For the text-containing cell, return its midpoint in [x, y] coordinate format. 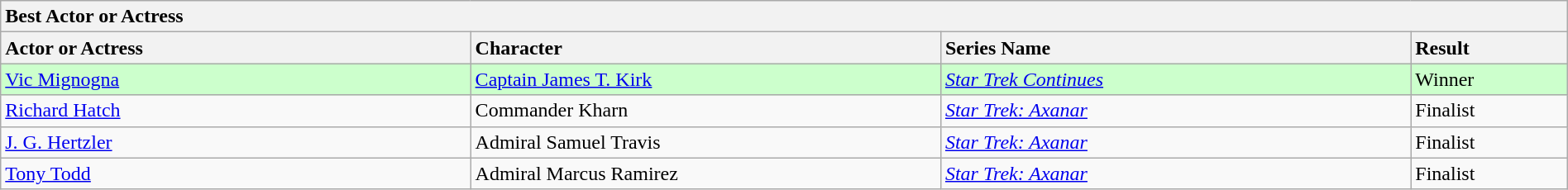
Admiral Marcus Ramirez [705, 173]
Vic Mignogna [236, 79]
Result [1489, 48]
Winner [1489, 79]
Character [705, 48]
Commander Kharn [705, 111]
Admiral Samuel Travis [705, 142]
Captain James T. Kirk [705, 79]
J. G. Hertzler [236, 142]
Best Actor or Actress [784, 17]
Series Name [1175, 48]
Tony Todd [236, 173]
Star Trek Continues [1175, 79]
Actor or Actress [236, 48]
Richard Hatch [236, 111]
